Capture the cell that displays the provided text and extract its [x, y] central coordinate. 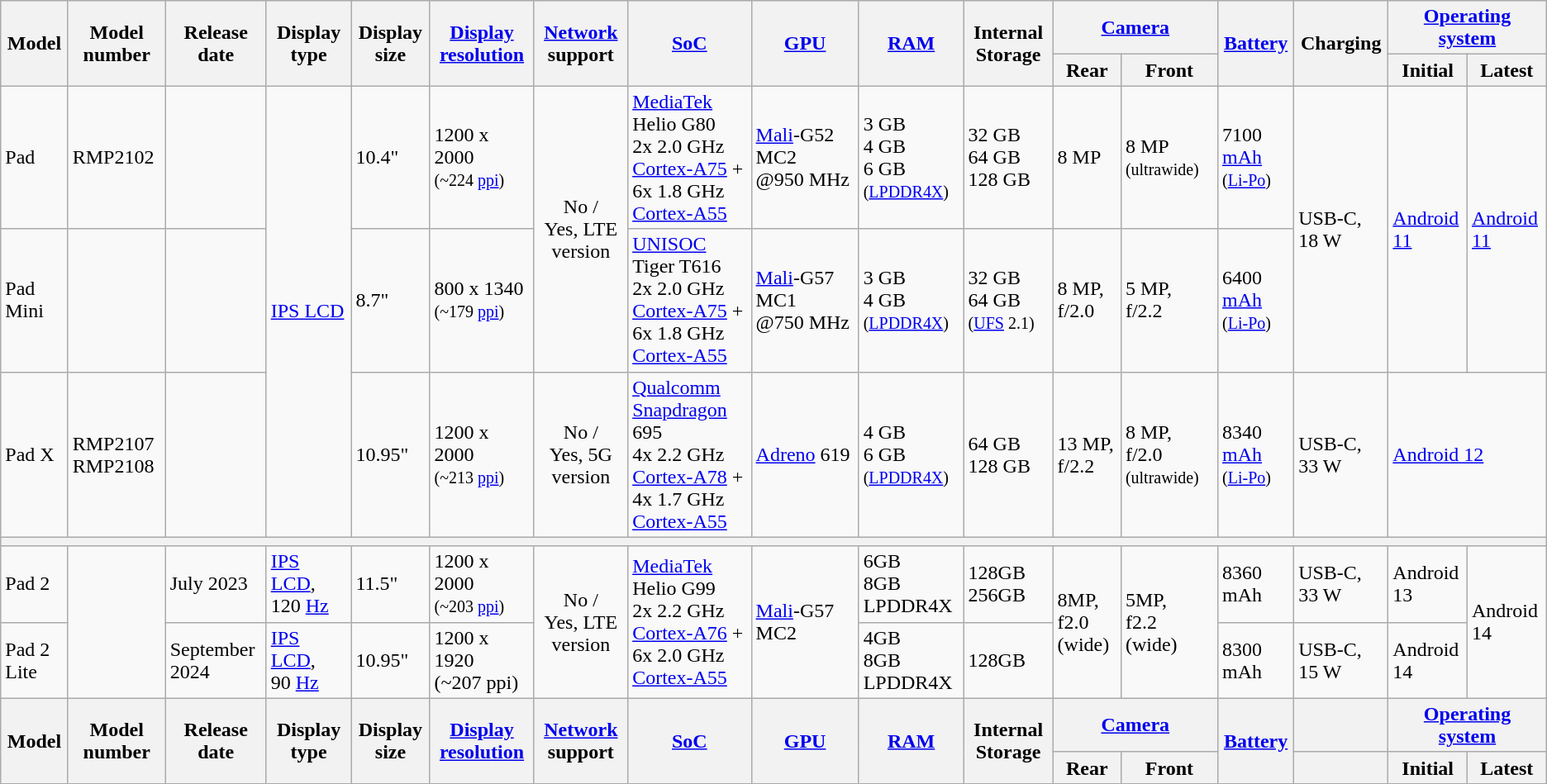
RMP2102 [117, 157]
128GB [1008, 660]
32 GB64 GB128 GB [1008, 157]
Pad [35, 157]
3 GB4 GB6 GB(LPDDR4X) [911, 157]
4 GB6 GB(LPDDR4X) [911, 454]
1200 x 2000(~213 ppi) [482, 454]
USB-C, 15 W [1341, 660]
11.5" [390, 584]
Charging [1341, 43]
Pad Mini [35, 301]
6GB8GB LPDDR4X [911, 584]
Adreno 619 [805, 454]
UNISOC Tiger T6162x 2.0 GHz Cortex-A75 +6x 1.8 GHz Cortex-A55 [689, 301]
1200 x 1920(~207 ppi) [482, 660]
8 MP [1087, 157]
10.4" [390, 157]
32 GB64 GB(UFS 2.1) [1008, 301]
Pad 2 [35, 584]
8340 mAh(Li-Po) [1256, 454]
MediaTek Helio G992x 2.2 GHz Cortex-A76 +6x 2.0 GHz Cortex-A55 [689, 622]
1200 x 2000(~224 ppi) [482, 157]
5 MP, f/2.2 [1169, 301]
IPS LCD, 120 Hz [309, 584]
6400 mAh(Li-Po) [1256, 301]
800 x 1340(~179 ppi) [482, 301]
IPS LCD, 90 Hz [309, 660]
Pad X [35, 454]
8 MP, f/2.0 (ultrawide) [1169, 454]
7100 mAh(Li-Po) [1256, 157]
4GB8GB LPDDR4X [911, 660]
Android 13 [1428, 584]
8300mAh [1256, 660]
128GB256GB [1008, 584]
Mali-G57 MC1@750 MHz [805, 301]
64 GB128 GB [1008, 454]
Pad 2 Lite [35, 660]
Qualcomm Snapdragon 6954x 2.2 GHz Cortex-A78 +4x 1.7 GHz Cortex-A55 [689, 454]
Android 12 [1468, 454]
8360 mAh [1256, 584]
RMP2107RMP2108 [117, 454]
8 MP, f/2.0 [1087, 301]
IPS LCD [309, 311]
July 2023 [216, 584]
Mali-G57 MC2 [805, 622]
13 MP, f/2.2 [1087, 454]
MediaTek Helio G802x 2.0 GHz Cortex-A75 +6x 1.8 GHz Cortex-A55 [689, 157]
Mali-G52 MC2@950 MHz [805, 157]
5MP,f2.2 (wide) [1169, 622]
No /Yes, 5G version [581, 454]
8 MP (ultrawide) [1169, 157]
8.7" [390, 301]
Android 14 [1507, 622]
Android14 [1428, 660]
3 GB4 GB(LPDDR4X) [911, 301]
1200 x 2000(~203 ppi) [482, 584]
USB-C, 18 W [1341, 229]
September 2024 [216, 660]
8MP, f2.0(wide) [1087, 622]
